Determine the (X, Y) coordinate at the center of the cell enclosing the given text.  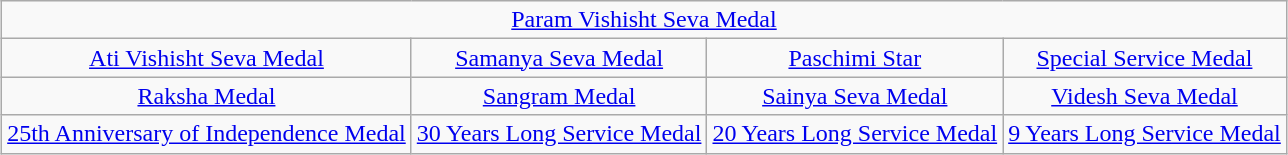
9 Years Long Service Medal (1145, 134)
25th Anniversary of Independence Medal (207, 134)
Sainya Seva Medal (855, 96)
Paschimi Star (855, 58)
Raksha Medal (207, 96)
20 Years Long Service Medal (855, 134)
Special Service Medal (1145, 58)
Videsh Seva Medal (1145, 96)
Ati Vishisht Seva Medal (207, 58)
30 Years Long Service Medal (559, 134)
Sangram Medal (559, 96)
Samanya Seva Medal (559, 58)
Param Vishisht Seva Medal (644, 20)
